Search for the cell housing the specified text and yield its (X, Y) center coordinate. 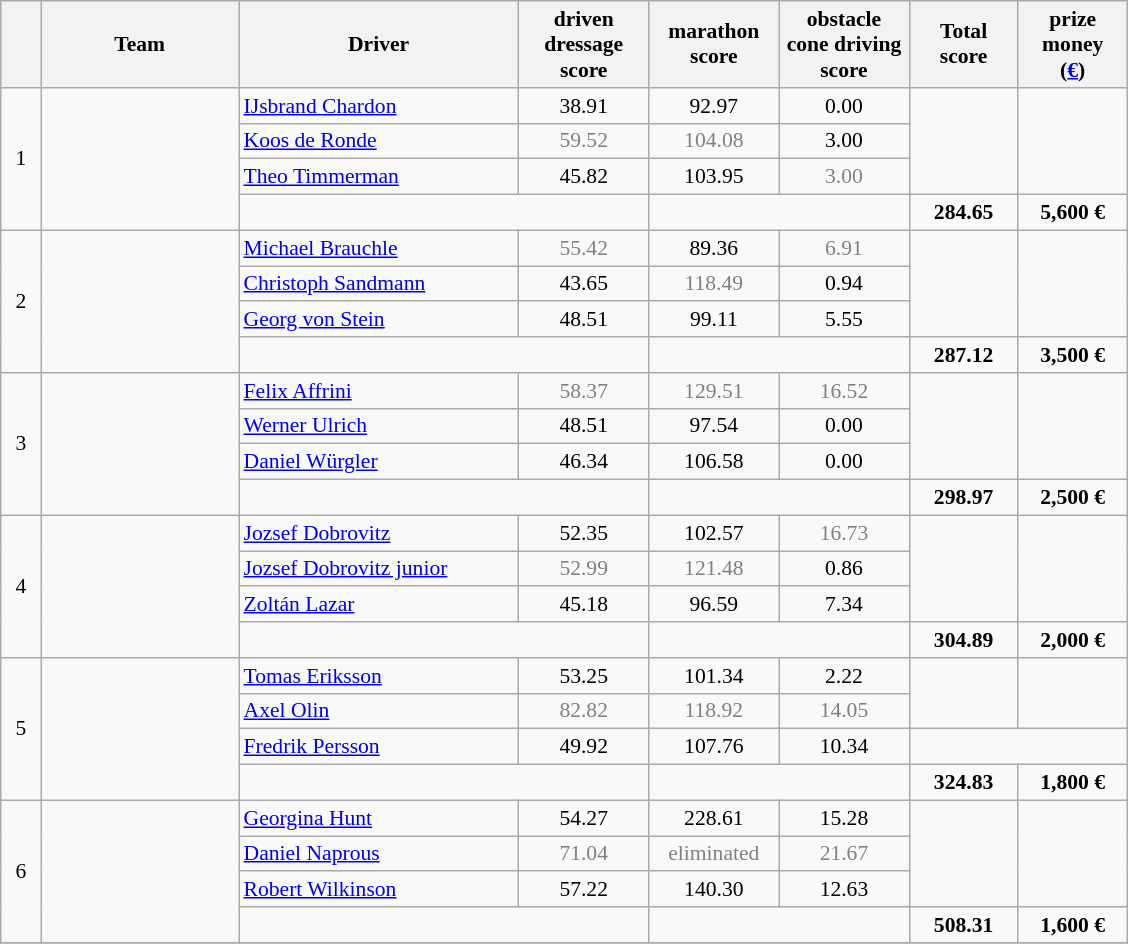
102.57 (714, 533)
121.48 (714, 569)
1,600 € (1072, 925)
38.91 (584, 106)
Theo Timmerman (378, 177)
53.25 (584, 676)
Daniel Würgler (378, 462)
Team (140, 44)
43.65 (584, 284)
107.76 (714, 747)
15.28 (844, 818)
59.52 (584, 141)
IJsbrand Chardon (378, 106)
Totalscore (964, 44)
104.08 (714, 141)
55.42 (584, 248)
92.97 (714, 106)
118.49 (714, 284)
driven dressagescore (584, 44)
46.34 (584, 462)
5.55 (844, 320)
101.34 (714, 676)
Georg von Stein (378, 320)
324.83 (964, 783)
1,800 € (1072, 783)
287.12 (964, 355)
2.22 (844, 676)
304.89 (964, 640)
45.18 (584, 605)
Tomas Eriksson (378, 676)
Robert Wilkinson (378, 890)
Daniel Naprous (378, 854)
103.95 (714, 177)
5,600 € (1072, 213)
97.54 (714, 426)
Jozsef Dobrovitz (378, 533)
45.82 (584, 177)
14.05 (844, 711)
129.51 (714, 391)
52.99 (584, 569)
eliminated (714, 854)
2 (21, 301)
prizemoney(€) (1072, 44)
12.63 (844, 890)
6 (21, 871)
508.31 (964, 925)
71.04 (584, 854)
obstacle cone drivingscore (844, 44)
58.37 (584, 391)
3,500 € (1072, 355)
57.22 (584, 890)
0.86 (844, 569)
298.97 (964, 498)
52.35 (584, 533)
Koos de Ronde (378, 141)
Fredrik Persson (378, 747)
Axel Olin (378, 711)
96.59 (714, 605)
3 (21, 444)
10.34 (844, 747)
284.65 (964, 213)
16.52 (844, 391)
140.30 (714, 890)
6.91 (844, 248)
0.94 (844, 284)
Jozsef Dobrovitz junior (378, 569)
2,500 € (1072, 498)
4 (21, 586)
228.61 (714, 818)
106.58 (714, 462)
Driver (378, 44)
Christoph Sandmann (378, 284)
5 (21, 729)
99.11 (714, 320)
7.34 (844, 605)
16.73 (844, 533)
Zoltán Lazar (378, 605)
Werner Ulrich (378, 426)
118.92 (714, 711)
89.36 (714, 248)
82.82 (584, 711)
Michael Brauchle (378, 248)
21.67 (844, 854)
Felix Affrini (378, 391)
Georgina Hunt (378, 818)
2,000 € (1072, 640)
54.27 (584, 818)
1 (21, 159)
49.92 (584, 747)
marathonscore (714, 44)
